Capture the cell that displays the provided text and extract its (X, Y) central coordinate. 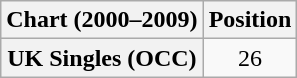
Position (250, 20)
UK Singles (OCC) (102, 58)
26 (250, 58)
Chart (2000–2009) (102, 20)
